From the cell containing the given text, extract its center point as [X, Y] coordinate. 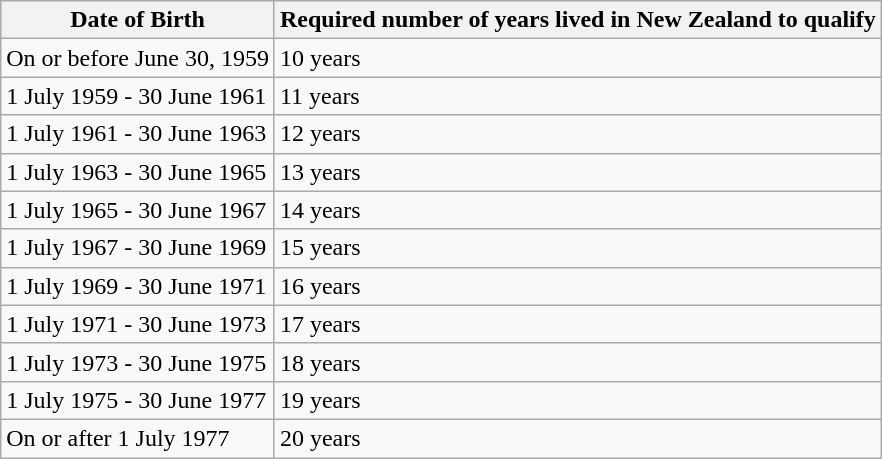
1 July 1963 - 30 June 1965 [138, 172]
20 years [578, 438]
1 July 1969 - 30 June 1971 [138, 286]
11 years [578, 96]
1 July 1961 - 30 June 1963 [138, 134]
15 years [578, 248]
Date of Birth [138, 20]
13 years [578, 172]
1 July 1967 - 30 June 1969 [138, 248]
On or after 1 July 1977 [138, 438]
18 years [578, 362]
19 years [578, 400]
16 years [578, 286]
10 years [578, 58]
1 July 1975 - 30 June 1977 [138, 400]
1 July 1965 - 30 June 1967 [138, 210]
Required number of years lived in New Zealand to qualify [578, 20]
12 years [578, 134]
1 July 1959 - 30 June 1961 [138, 96]
17 years [578, 324]
1 July 1971 - 30 June 1973 [138, 324]
On or before June 30, 1959 [138, 58]
1 July 1973 - 30 June 1975 [138, 362]
14 years [578, 210]
